Locate the cell with the specified text and output its [X, Y] center coordinate. 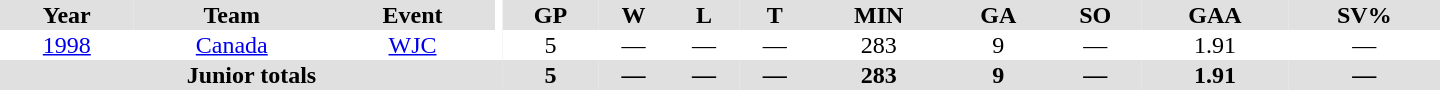
Event [412, 15]
Junior totals [252, 75]
L [704, 15]
GAA [1215, 15]
SO [1095, 15]
Canada [232, 45]
SV% [1364, 15]
Team [232, 15]
WJC [412, 45]
MIN [878, 15]
Year [67, 15]
W [634, 15]
1998 [67, 45]
T [774, 15]
GA [998, 15]
GP [550, 15]
